Return the [X, Y] coordinate for the center point of the cell that contains the specified text.  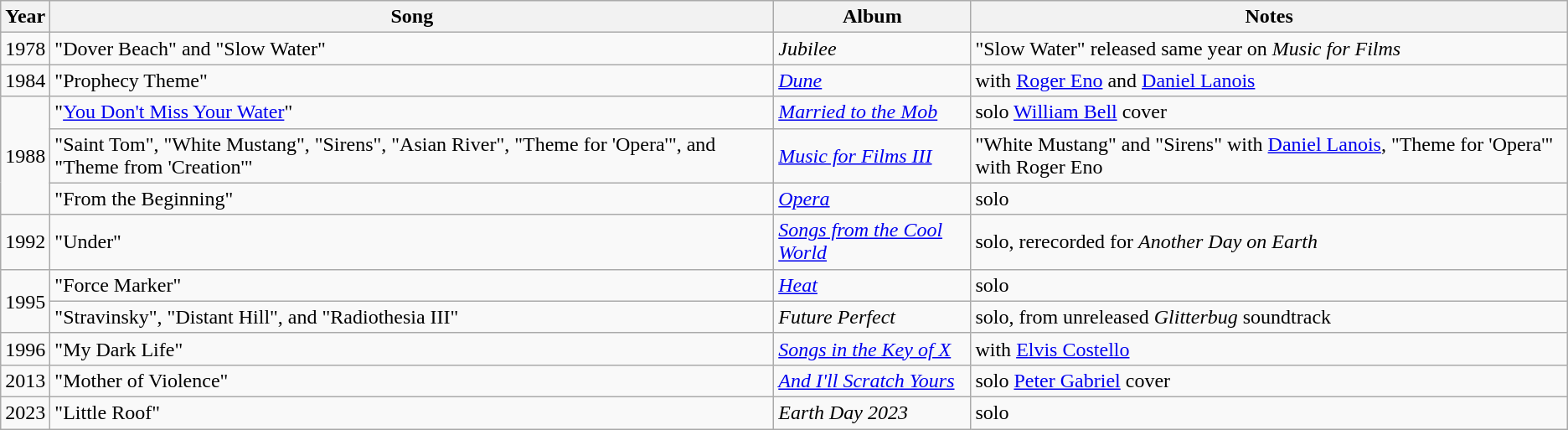
1995 [25, 301]
"You Don't Miss Your Water" [412, 112]
solo, rerecorded for Another Day on Earth [1269, 241]
1996 [25, 349]
Future Perfect [873, 317]
with Elvis Costello [1269, 349]
solo William Bell cover [1269, 112]
Music for Films III [873, 156]
"Under" [412, 241]
Songs in the Key of X [873, 349]
solo Peter Gabriel cover [1269, 381]
Dune [873, 80]
Married to the Mob [873, 112]
Songs from the Cool World [873, 241]
Notes [1269, 17]
And I'll Scratch Yours [873, 381]
"Force Marker" [412, 285]
2013 [25, 381]
"My Dark Life" [412, 349]
"Dover Beach" and "Slow Water" [412, 49]
1984 [25, 80]
Year [25, 17]
with Roger Eno and Daniel Lanois [1269, 80]
"From the Beginning" [412, 199]
"Stravinsky", "Distant Hill", and "Radiothesia III" [412, 317]
solo, from unreleased Glitterbug soundtrack [1269, 317]
"Saint Tom", "White Mustang", "Sirens", "Asian River", "Theme for 'Opera'", and "Theme from 'Creation'" [412, 156]
1988 [25, 156]
1992 [25, 241]
1978 [25, 49]
Heat [873, 285]
"Little Roof" [412, 412]
"Prophecy Theme" [412, 80]
Album [873, 17]
2023 [25, 412]
Jubilee [873, 49]
Opera [873, 199]
"White Mustang" and "Sirens" with Daniel Lanois, "Theme for 'Opera'" with Roger Eno [1269, 156]
"Slow Water" released same year on Music for Films [1269, 49]
Earth Day 2023 [873, 412]
"Mother of Violence" [412, 381]
Song [412, 17]
